Pinpoint the cell where the given text exists, returning its (X, Y) midpoint coordinate. 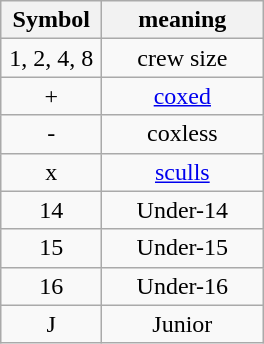
meaning (182, 20)
Under-15 (182, 248)
16 (52, 286)
15 (52, 248)
+ (52, 96)
coxless (182, 134)
Under-16 (182, 286)
crew size (182, 58)
Junior (182, 324)
coxed (182, 96)
x (52, 172)
J (52, 324)
1, 2, 4, 8 (52, 58)
sculls (182, 172)
Symbol (52, 20)
Under-14 (182, 210)
- (52, 134)
14 (52, 210)
